Search for the cell housing the specified text and yield its (x, y) center coordinate. 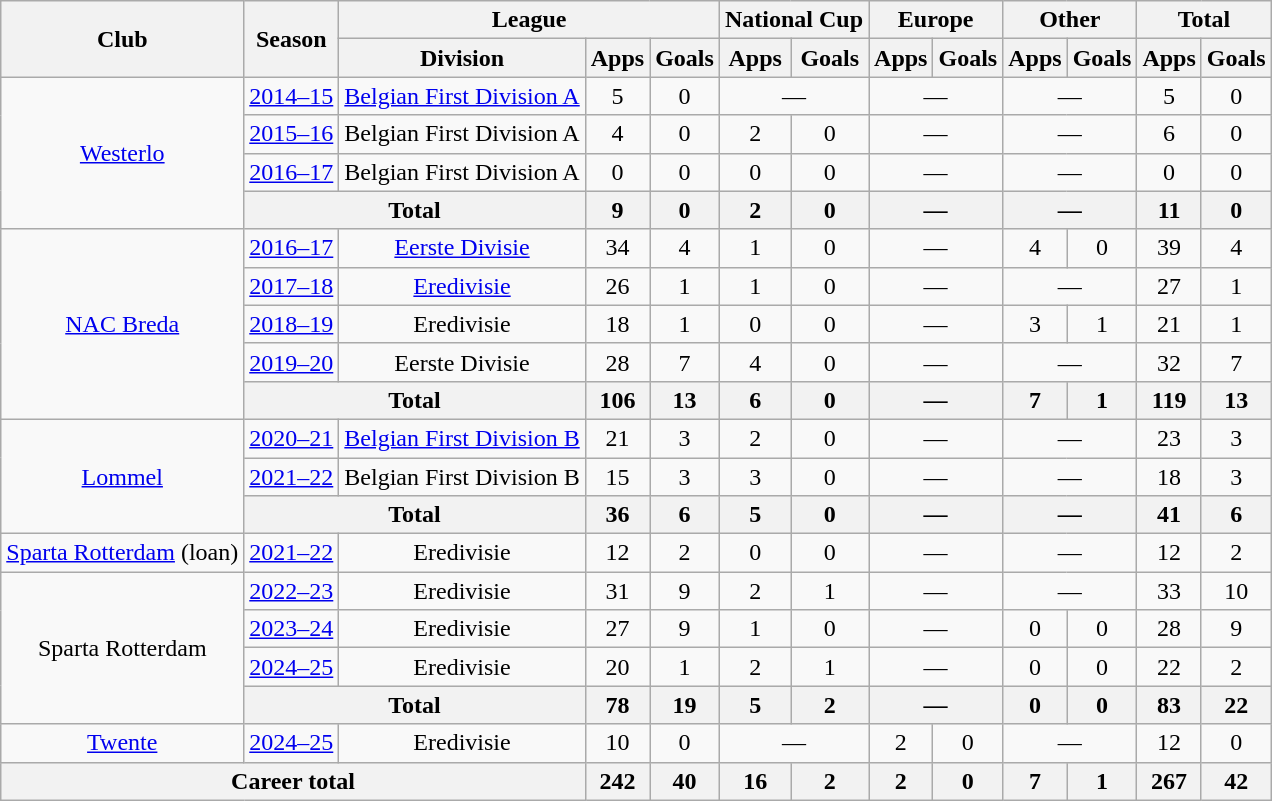
26 (617, 286)
2019–20 (292, 362)
Europe (936, 20)
Sparta Rotterdam (122, 648)
Sparta Rotterdam (loan) (122, 553)
Season (292, 39)
2023–24 (292, 629)
31 (617, 591)
Westerlo (122, 153)
19 (685, 705)
32 (1169, 362)
2020–21 (292, 438)
Lommel (122, 476)
267 (1169, 781)
106 (617, 400)
34 (617, 248)
2015–16 (292, 134)
Career total (293, 781)
16 (755, 781)
119 (1169, 400)
41 (1169, 515)
242 (617, 781)
National Cup (794, 20)
36 (617, 515)
2017–18 (292, 286)
23 (1169, 438)
Club (122, 39)
2022–23 (292, 591)
20 (617, 667)
Division (462, 58)
78 (617, 705)
2018–19 (292, 324)
2014–15 (292, 96)
42 (1236, 781)
83 (1169, 705)
15 (617, 477)
League (530, 20)
33 (1169, 591)
Other (1070, 20)
11 (1169, 210)
39 (1169, 248)
Twente (122, 743)
40 (685, 781)
NAC Breda (122, 324)
